Locate the cell with the specified text and output its [x, y] center coordinate. 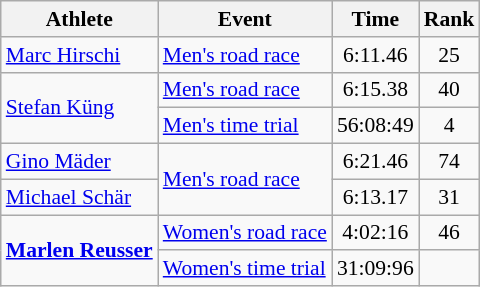
Women's road race [245, 233]
Stefan Küng [80, 108]
Time [376, 19]
6:11.46 [376, 55]
6:21.46 [376, 162]
6:15.38 [376, 90]
31:09:96 [376, 269]
Marc Hirschi [80, 55]
Women's time trial [245, 269]
Men's time trial [245, 126]
Michael Schär [80, 197]
74 [450, 162]
40 [450, 90]
Event [245, 19]
4 [450, 126]
46 [450, 233]
56:08:49 [376, 126]
Athlete [80, 19]
6:13.17 [376, 197]
4:02:16 [376, 233]
Gino Mäder [80, 162]
Rank [450, 19]
31 [450, 197]
25 [450, 55]
Marlen Reusser [80, 250]
